Return the (x, y) coordinate for the center point of the cell that contains the specified text.  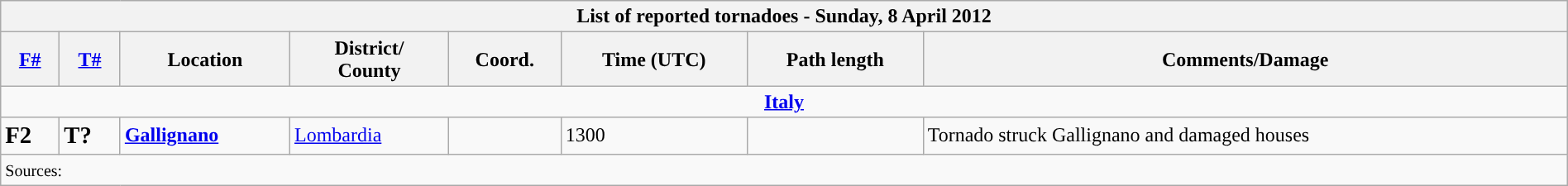
Coord. (504, 60)
Italy (784, 102)
T? (90, 136)
Gallignano (205, 136)
Time (UTC) (653, 60)
Comments/Damage (1245, 60)
List of reported tornadoes - Sunday, 8 April 2012 (784, 17)
F2 (30, 136)
F# (30, 60)
Path length (835, 60)
T# (90, 60)
Lombardia (369, 136)
Sources: (784, 169)
Tornado struck Gallignano and damaged houses (1245, 136)
1300 (653, 136)
Location (205, 60)
District/County (369, 60)
